Detect which cell encompasses the target text, then output its [X, Y] center coordinate. 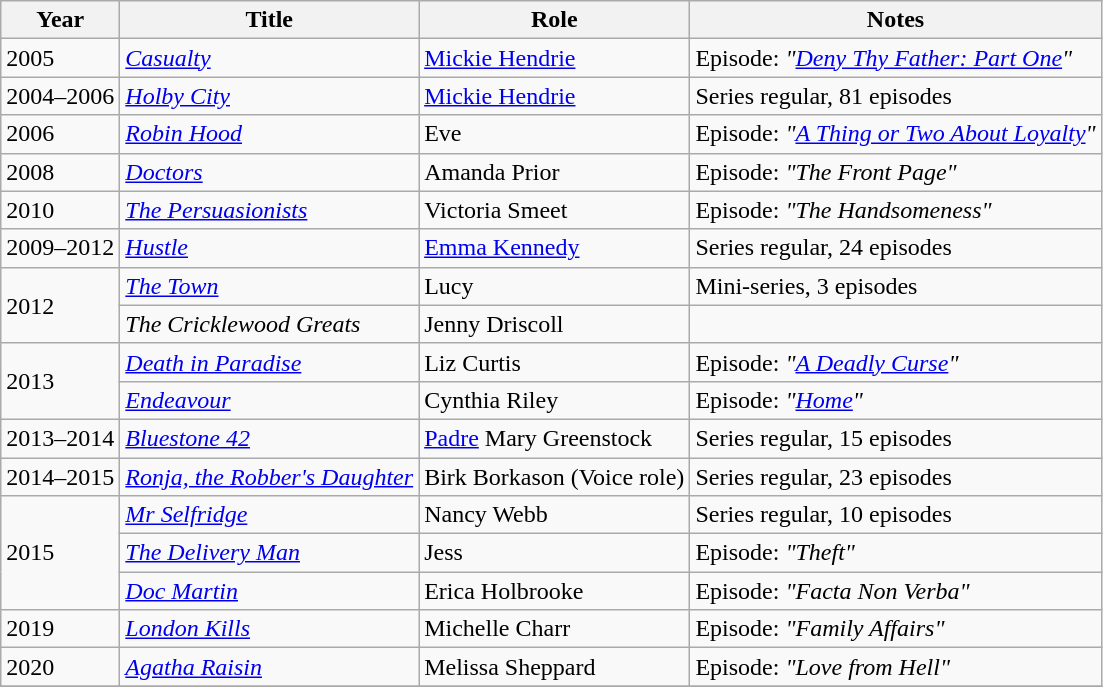
2005 [60, 58]
2014–2015 [60, 477]
Bluestone 42 [270, 438]
Episode: "Family Affairs" [896, 629]
Hustle [270, 248]
Erica Holbrooke [554, 591]
Title [270, 20]
Doctors [270, 172]
2013–2014 [60, 438]
Agatha Raisin [270, 667]
Series regular, 15 episodes [896, 438]
Role [554, 20]
Michelle Charr [554, 629]
Lucy [554, 286]
Ronja, the Robber's Daughter [270, 477]
Melissa Sheppard [554, 667]
Eve [554, 134]
The Cricklewood Greats [270, 324]
2020 [60, 667]
Episode: "Home" [896, 400]
2012 [60, 305]
Padre Mary Greenstock [554, 438]
Episode: "Facta Non Verba" [896, 591]
2009–2012 [60, 248]
Series regular, 10 episodes [896, 515]
Victoria Smeet [554, 210]
Episode: "The Front Page" [896, 172]
Episode: "Deny Thy Father: Part One" [896, 58]
Episode: "Theft" [896, 553]
The Delivery Man [270, 553]
Robin Hood [270, 134]
Episode: "Love from Hell" [896, 667]
Jess [554, 553]
Year [60, 20]
Cynthia Riley [554, 400]
Liz Curtis [554, 362]
Episode: "A Deadly Curse" [896, 362]
Endeavour [270, 400]
2019 [60, 629]
The Town [270, 286]
Notes [896, 20]
Birk Borkason (Voice role) [554, 477]
Holby City [270, 96]
Mini-series, 3 episodes [896, 286]
Episode: "The Handsomeness" [896, 210]
2013 [60, 381]
Series regular, 23 episodes [896, 477]
Casualty [270, 58]
London Kills [270, 629]
Mr Selfridge [270, 515]
Jenny Driscoll [554, 324]
Doc Martin [270, 591]
Series regular, 24 episodes [896, 248]
2008 [60, 172]
Amanda Prior [554, 172]
Death in Paradise [270, 362]
The Persuasionists [270, 210]
2010 [60, 210]
Emma Kennedy [554, 248]
2015 [60, 553]
Episode: "A Thing or Two About Loyalty" [896, 134]
Series regular, 81 episodes [896, 96]
2004–2006 [60, 96]
Nancy Webb [554, 515]
2006 [60, 134]
